From the cell containing the given text, extract its center point as [X, Y] coordinate. 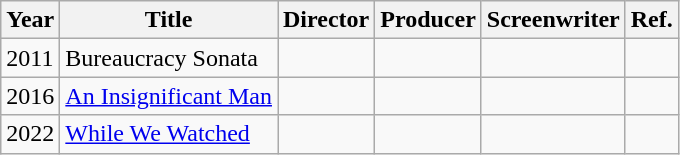
An Insignificant Man [169, 96]
2022 [30, 134]
2011 [30, 58]
While We Watched [169, 134]
Ref. [652, 20]
Year [30, 20]
2016 [30, 96]
Bureaucracy Sonata [169, 58]
Title [169, 20]
Director [326, 20]
Producer [428, 20]
Screenwriter [553, 20]
